Capture the cell that displays the provided text and extract its (x, y) central coordinate. 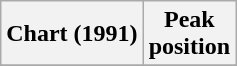
Peakposition (189, 34)
Chart (1991) (72, 34)
